For the text-containing cell, return its midpoint in (X, Y) coordinate format. 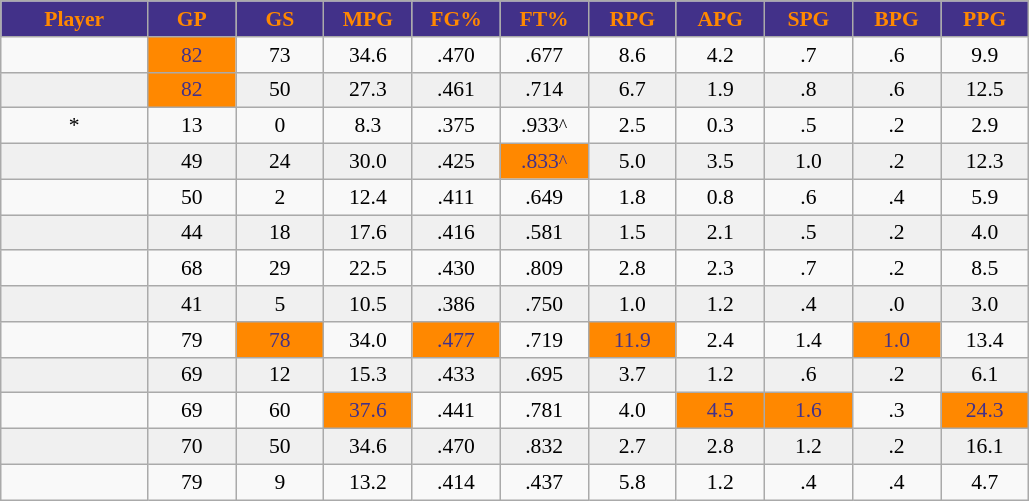
.719 (544, 340)
.416 (456, 233)
1.4 (808, 340)
.781 (544, 411)
.433 (456, 375)
.933^ (544, 126)
RPG (632, 19)
24.3 (985, 411)
6.1 (985, 375)
GP (192, 19)
5.0 (632, 162)
34.0 (368, 340)
15.3 (368, 375)
.411 (456, 197)
8.5 (985, 269)
12.3 (985, 162)
.649 (544, 197)
2.5 (632, 126)
9 (280, 482)
9.9 (985, 55)
.386 (456, 304)
4.7 (985, 482)
.8 (808, 90)
16.1 (985, 447)
37.6 (368, 411)
5.9 (985, 197)
APG (720, 19)
* (74, 126)
.833^ (544, 162)
41 (192, 304)
2 (280, 197)
FT% (544, 19)
.714 (544, 90)
0 (280, 126)
5 (280, 304)
60 (280, 411)
2.3 (720, 269)
73 (280, 55)
13 (192, 126)
1.8 (632, 197)
.0 (896, 304)
PPG (985, 19)
BPG (896, 19)
68 (192, 269)
SPG (808, 19)
12.4 (368, 197)
30.0 (368, 162)
13.2 (368, 482)
3.7 (632, 375)
10.5 (368, 304)
18 (280, 233)
27.3 (368, 90)
.3 (896, 411)
.375 (456, 126)
.425 (456, 162)
FG% (456, 19)
4.2 (720, 55)
8.6 (632, 55)
.750 (544, 304)
44 (192, 233)
1.5 (632, 233)
.677 (544, 55)
1.6 (808, 411)
MPG (368, 19)
4.5 (720, 411)
6.7 (632, 90)
13.4 (985, 340)
3.0 (985, 304)
.441 (456, 411)
3.5 (720, 162)
.437 (544, 482)
49 (192, 162)
2.7 (632, 447)
0.8 (720, 197)
22.5 (368, 269)
78 (280, 340)
2.9 (985, 126)
.581 (544, 233)
17.6 (368, 233)
70 (192, 447)
.477 (456, 340)
5.8 (632, 482)
.430 (456, 269)
11.9 (632, 340)
29 (280, 269)
Player (74, 19)
0.3 (720, 126)
GS (280, 19)
.832 (544, 447)
.809 (544, 269)
.461 (456, 90)
24 (280, 162)
.695 (544, 375)
12.5 (985, 90)
2.1 (720, 233)
1.9 (720, 90)
8.3 (368, 126)
12 (280, 375)
2.4 (720, 340)
.414 (456, 482)
